Identify which cell holds the provided text, then report its [X, Y] central coordinate. 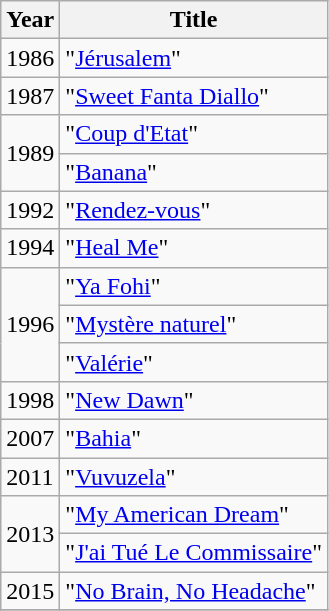
2007 [30, 438]
1994 [30, 248]
1986 [30, 58]
"Coup d'Etat" [194, 134]
"Heal Me" [194, 248]
2013 [30, 534]
1987 [30, 96]
"Vuvuzela" [194, 477]
"Banana" [194, 172]
"No Brain, No Headache" [194, 591]
1992 [30, 210]
1996 [30, 324]
Title [194, 20]
"Jérusalem" [194, 58]
2015 [30, 591]
"J'ai Tué Le Commissaire" [194, 553]
Year [30, 20]
1989 [30, 153]
2011 [30, 477]
"New Dawn" [194, 400]
"Mystère naturel" [194, 324]
"Sweet Fanta Diallo" [194, 96]
"My American Dream" [194, 515]
"Ya Fohi" [194, 286]
"Valérie" [194, 362]
"Rendez-vous" [194, 210]
"Bahia" [194, 438]
1998 [30, 400]
